Return the [x, y] coordinate for the center point of the cell that contains the specified text.  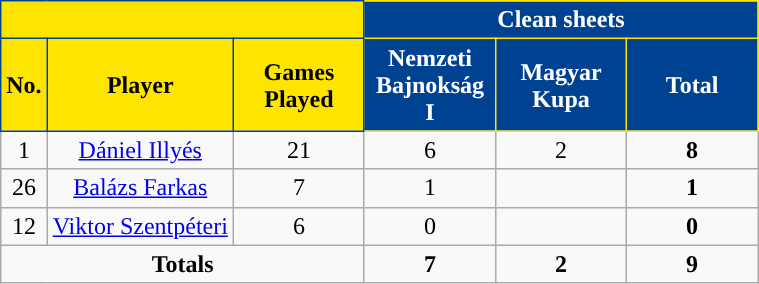
9 [692, 264]
Totals [183, 264]
8 [692, 150]
Magyar Kupa [562, 85]
Clean sheets [560, 20]
Player [140, 85]
Total [692, 85]
12 [24, 226]
Dániel Illyés [140, 150]
Games Played [298, 85]
No. [24, 85]
Nemzeti Bajnokság I [430, 85]
26 [24, 188]
Viktor Szentpéteri [140, 226]
21 [298, 150]
Balázs Farkas [140, 188]
